Scan for the cell matching the given text and deliver its [X, Y] coordinate at center. 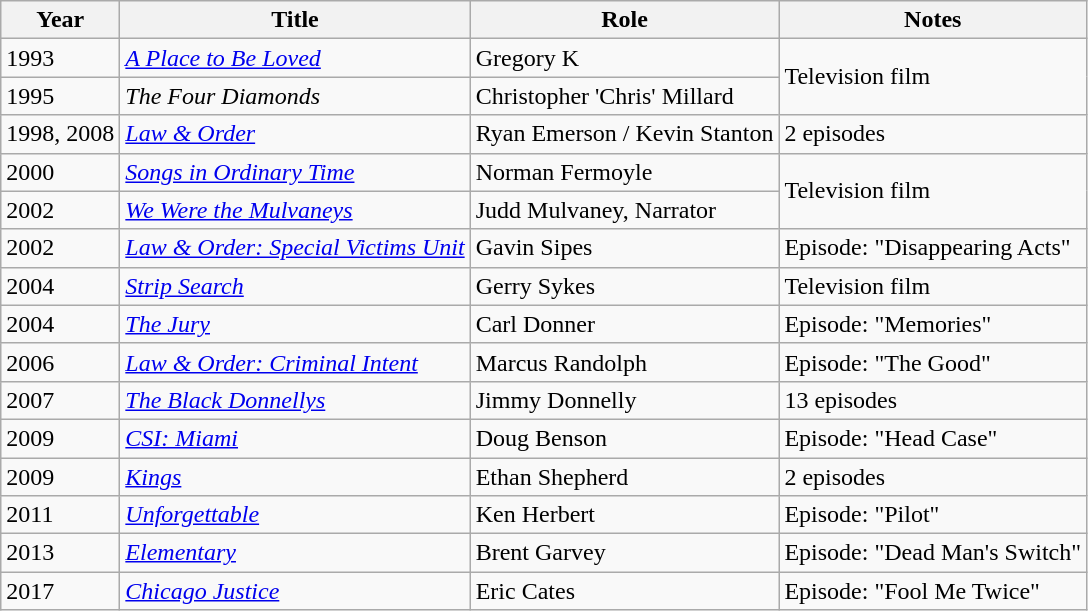
Year [60, 20]
Episode: "Disappearing Acts" [933, 248]
2017 [60, 591]
Ryan Emerson / Kevin Stanton [624, 134]
Ken Herbert [624, 515]
1993 [60, 58]
Ethan Shepherd [624, 477]
1998, 2008 [60, 134]
Carl Donner [624, 324]
Judd Mulvaney, Narrator [624, 210]
2000 [60, 172]
The Black Donnellys [295, 400]
Episode: "Dead Man's Switch" [933, 553]
The Jury [295, 324]
2011 [60, 515]
Kings [295, 477]
2007 [60, 400]
Law & Order: Special Victims Unit [295, 248]
Gregory K [624, 58]
2013 [60, 553]
The Four Diamonds [295, 96]
Law & Order [295, 134]
Songs in Ordinary Time [295, 172]
Notes [933, 20]
Gerry Sykes [624, 286]
Episode: "Pilot" [933, 515]
Strip Search [295, 286]
CSI: Miami [295, 438]
Episode: "Fool Me Twice" [933, 591]
Doug Benson [624, 438]
Title [295, 20]
13 episodes [933, 400]
1995 [60, 96]
Brent Garvey [624, 553]
Chicago Justice [295, 591]
Jimmy Donnelly [624, 400]
Episode: "Memories" [933, 324]
Law & Order: Criminal Intent [295, 362]
Eric Cates [624, 591]
Role [624, 20]
Episode: "The Good" [933, 362]
We Were the Mulvaneys [295, 210]
Unforgettable [295, 515]
Christopher 'Chris' Millard [624, 96]
2006 [60, 362]
Episode: "Head Case" [933, 438]
Marcus Randolph [624, 362]
Norman Fermoyle [624, 172]
Gavin Sipes [624, 248]
Elementary [295, 553]
A Place to Be Loved [295, 58]
